Identify which cell holds the provided text, then report its [X, Y] central coordinate. 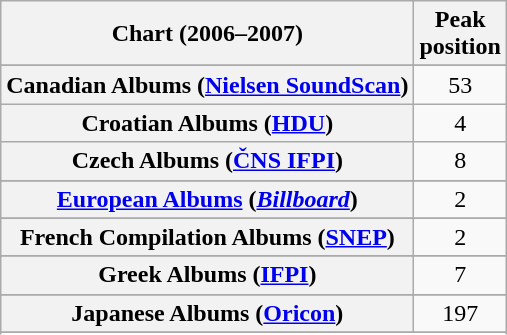
Greek Albums (IFPI) [208, 275]
European Albums (Billboard) [208, 199]
7 [460, 275]
Croatian Albums (HDU) [208, 123]
Japanese Albums (Oricon) [208, 313]
Chart (2006–2007) [208, 34]
French Compilation Albums (SNEP) [208, 237]
Canadian Albums (Nielsen SoundScan) [208, 85]
Peakposition [460, 34]
53 [460, 85]
197 [460, 313]
8 [460, 161]
Czech Albums (ČNS IFPI) [208, 161]
4 [460, 123]
